For the text-containing cell, return its midpoint in (x, y) coordinate format. 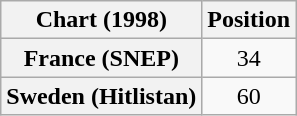
Sweden (Hitlistan) (102, 96)
France (SNEP) (102, 58)
60 (249, 96)
Position (249, 20)
34 (249, 58)
Chart (1998) (102, 20)
